Return the [X, Y] coordinate for the center point of the cell that contains the specified text.  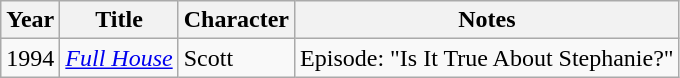
Character [236, 20]
1994 [30, 58]
Title [119, 20]
Full House [119, 58]
Notes [488, 20]
Scott [236, 58]
Episode: "Is It True About Stephanie?" [488, 58]
Year [30, 20]
